Return the (X, Y) coordinate for the center point of the cell that contains the specified text.  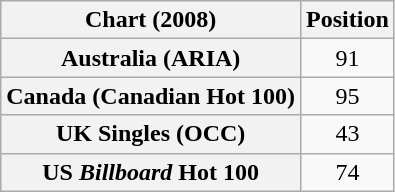
Chart (2008) (151, 20)
91 (348, 58)
UK Singles (OCC) (151, 134)
US Billboard Hot 100 (151, 172)
Position (348, 20)
Canada (Canadian Hot 100) (151, 96)
74 (348, 172)
95 (348, 96)
Australia (ARIA) (151, 58)
43 (348, 134)
